Find where the given text appears and provide that cell's center as (x, y) coordinate. 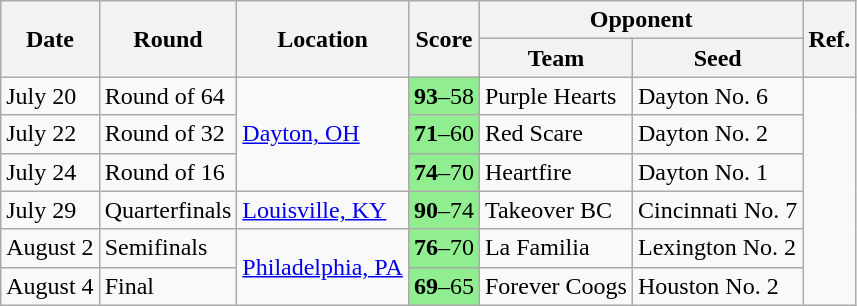
Final (168, 286)
Round of 16 (168, 172)
Red Scare (556, 134)
Lexington No. 2 (717, 248)
July 24 (50, 172)
Team (556, 58)
Takeover BC (556, 210)
69–65 (444, 286)
Cincinnati No. 7 (717, 210)
Score (444, 39)
93–58 (444, 96)
August 2 (50, 248)
Philadelphia, PA (323, 267)
Round of 32 (168, 134)
Date (50, 39)
Semifinals (168, 248)
71–60 (444, 134)
Seed (717, 58)
Quarterfinals (168, 210)
July 22 (50, 134)
Round of 64 (168, 96)
74–70 (444, 172)
Ref. (830, 39)
July 29 (50, 210)
90–74 (444, 210)
Purple Hearts (556, 96)
La Familia (556, 248)
Forever Coogs (556, 286)
Location (323, 39)
Heartfire (556, 172)
Opponent (640, 20)
Louisville, KY (323, 210)
76–70 (444, 248)
Dayton No. 1 (717, 172)
August 4 (50, 286)
Houston No. 2 (717, 286)
Dayton, OH (323, 134)
Dayton No. 6 (717, 96)
July 20 (50, 96)
Round (168, 39)
Dayton No. 2 (717, 134)
